Return [x, y] of the center of cell containing provided text 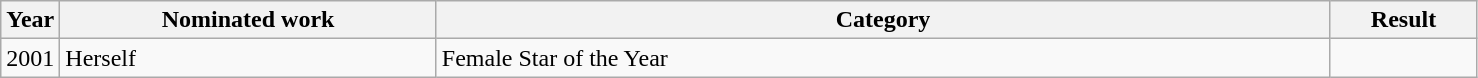
2001 [30, 58]
Category [882, 20]
Result [1404, 20]
Herself [248, 58]
Nominated work [248, 20]
Female Star of the Year [882, 58]
Year [30, 20]
